Return [x, y] of the center of cell containing provided text 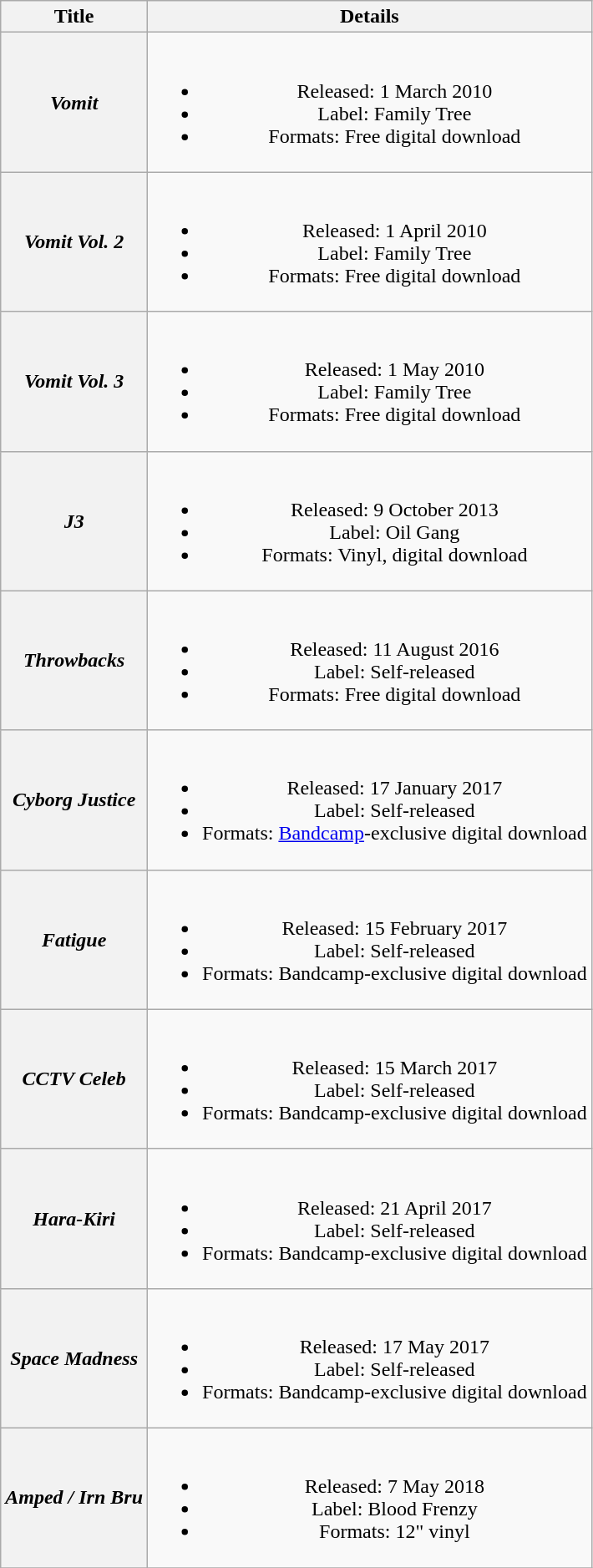
Released: 15 March 2017Label: Self-releasedFormats: Bandcamp-exclusive digital download [370, 1079]
Vomit Vol. 3 [74, 381]
Released: 1 March 2010Label: Family TreeFormats: Free digital download [370, 102]
Released: 15 February 2017Label: Self-releasedFormats: Bandcamp-exclusive digital download [370, 939]
Released: 1 April 2010Label: Family TreeFormats: Free digital download [370, 242]
CCTV Celeb [74, 1079]
Released: 11 August 2016Label: Self-releasedFormats: Free digital download [370, 660]
J3 [74, 521]
Vomit [74, 102]
Cyborg Justice [74, 800]
Hara-Kiri [74, 1218]
Fatigue [74, 939]
Vomit Vol. 2 [74, 242]
Released: 9 October 2013Label: Oil GangFormats: Vinyl, digital download [370, 521]
Amped / Irn Bru [74, 1497]
Released: 17 January 2017Label: Self-releasedFormats: Bandcamp-exclusive digital download [370, 800]
Title [74, 17]
Released: 1 May 2010Label: Family TreeFormats: Free digital download [370, 381]
Released: 21 April 2017Label: Self-releasedFormats: Bandcamp-exclusive digital download [370, 1218]
Released: 17 May 2017Label: Self-releasedFormats: Bandcamp-exclusive digital download [370, 1358]
Throwbacks [74, 660]
Space Madness [74, 1358]
Details [370, 17]
Released: 7 May 2018Label: Blood FrenzyFormats: 12" vinyl [370, 1497]
